Return the (x, y) coordinate for the center point of the cell that contains the specified text.  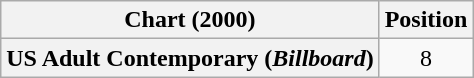
Position (426, 20)
8 (426, 58)
US Adult Contemporary (Billboard) (190, 58)
Chart (2000) (190, 20)
